Output the (X, Y) coordinate of the center of the cell containing the given text.  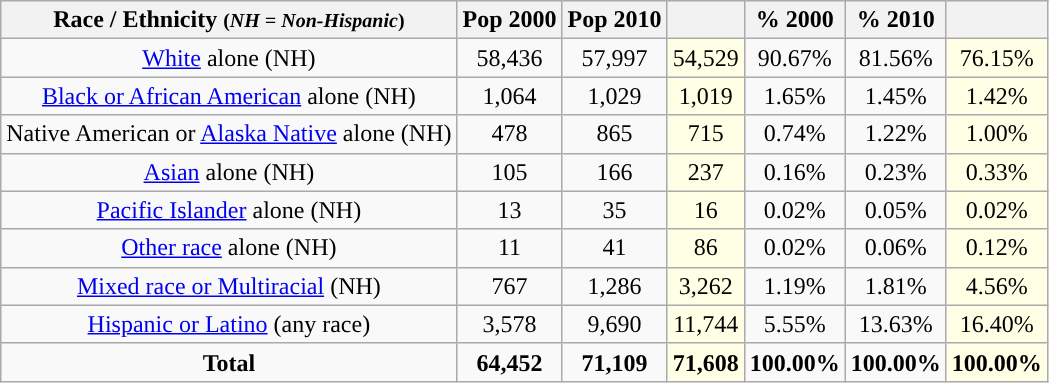
Native American or Alaska Native alone (NH) (229, 134)
Mixed race or Multiracial (NH) (229, 286)
3,578 (510, 324)
237 (706, 172)
% 2010 (896, 20)
1.42% (996, 96)
54,529 (706, 58)
76.15% (996, 58)
41 (614, 248)
Pop 2010 (614, 20)
3,262 (706, 286)
86 (706, 248)
Pop 2000 (510, 20)
11 (510, 248)
0.16% (794, 172)
Race / Ethnicity (NH = Non-Hispanic) (229, 20)
0.05% (896, 210)
1.45% (896, 96)
105 (510, 172)
4.56% (996, 286)
1.65% (794, 96)
1.22% (896, 134)
90.67% (794, 58)
Asian alone (NH) (229, 172)
71,109 (614, 362)
57,997 (614, 58)
1,029 (614, 96)
Other race alone (NH) (229, 248)
58,436 (510, 58)
1,019 (706, 96)
White alone (NH) (229, 58)
13.63% (896, 324)
1.00% (996, 134)
Black or African American alone (NH) (229, 96)
% 2000 (794, 20)
0.12% (996, 248)
11,744 (706, 324)
478 (510, 134)
0.74% (794, 134)
Total (229, 362)
1.19% (794, 286)
Hispanic or Latino (any race) (229, 324)
35 (614, 210)
767 (510, 286)
715 (706, 134)
1.81% (896, 286)
1,286 (614, 286)
Pacific Islander alone (NH) (229, 210)
16 (706, 210)
71,608 (706, 362)
0.23% (896, 172)
16.40% (996, 324)
81.56% (896, 58)
13 (510, 210)
0.33% (996, 172)
865 (614, 134)
1,064 (510, 96)
166 (614, 172)
5.55% (794, 324)
9,690 (614, 324)
64,452 (510, 362)
0.06% (896, 248)
